Capture the cell that displays the provided text and extract its (X, Y) central coordinate. 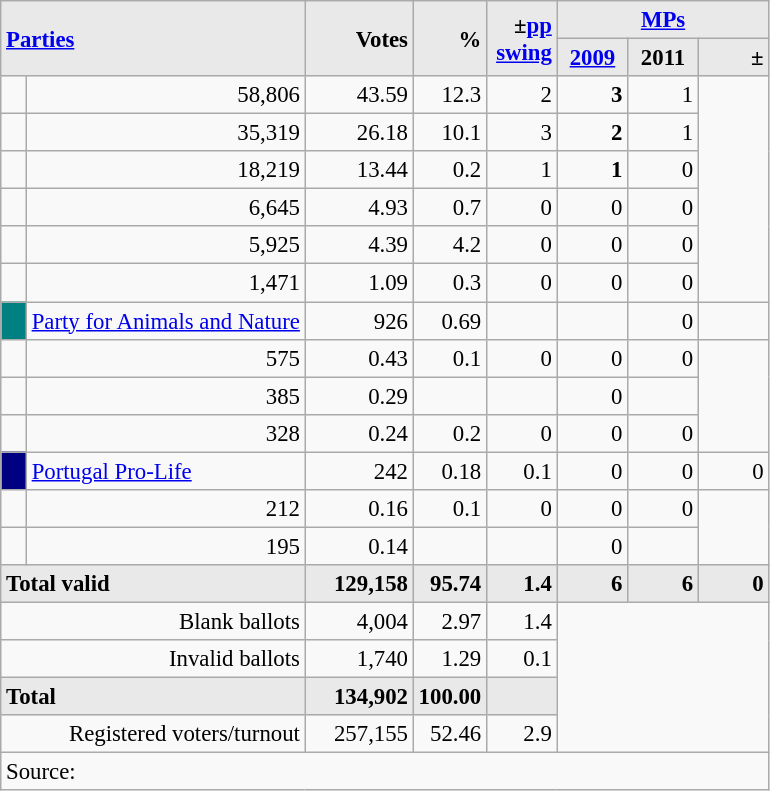
2.97 (450, 621)
Parties (153, 38)
Registered voters/turnout (153, 734)
35,319 (166, 133)
100.00 (450, 697)
575 (166, 358)
5,925 (166, 245)
385 (166, 396)
52.46 (450, 734)
MPs (663, 20)
Party for Animals and Nature (166, 321)
95.74 (450, 584)
Invalid ballots (153, 659)
Total (153, 697)
134,902 (359, 697)
0.24 (359, 433)
Blank ballots (153, 621)
1,471 (166, 283)
242 (359, 471)
0.16 (359, 509)
2009 (592, 58)
18,219 (166, 170)
0.3 (450, 283)
13.44 (359, 170)
0.14 (359, 546)
0.18 (450, 471)
1.09 (359, 283)
Portugal Pro-Life (166, 471)
257,155 (359, 734)
129,158 (359, 584)
4.2 (450, 245)
926 (359, 321)
0.7 (450, 208)
2.9 (522, 734)
58,806 (166, 95)
212 (166, 509)
6,645 (166, 208)
0.43 (359, 358)
43.59 (359, 95)
% (450, 38)
4.39 (359, 245)
Votes (359, 38)
0.69 (450, 321)
1.29 (450, 659)
328 (166, 433)
±pp swing (522, 38)
0.29 (359, 396)
1,740 (359, 659)
4,004 (359, 621)
Total valid (153, 584)
195 (166, 546)
± (734, 58)
2011 (664, 58)
12.3 (450, 95)
4.93 (359, 208)
10.1 (450, 133)
Source: (385, 772)
26.18 (359, 133)
